Output the [x, y] coordinate of the center of the cell containing the given text.  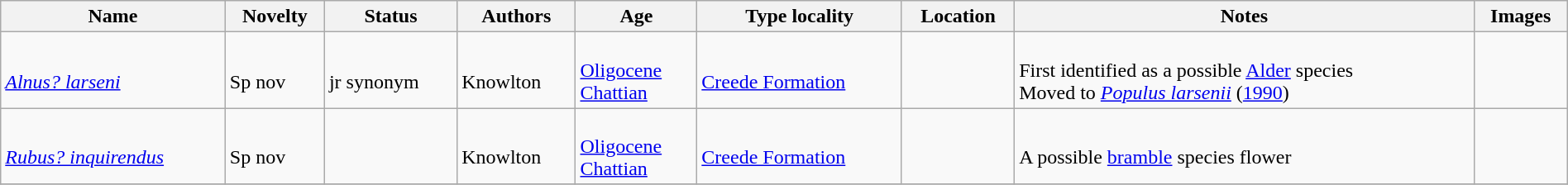
Name [113, 17]
Rubus? inquirendus [113, 146]
A possible bramble species flower [1245, 146]
Images [1520, 17]
Authors [516, 17]
Alnus? larseni [113, 70]
Status [390, 17]
Age [637, 17]
Type locality [800, 17]
First identified as a possible Alder species Moved to Populus larsenii (1990) [1245, 70]
jr synonym [390, 70]
Notes [1245, 17]
Location [958, 17]
Novelty [275, 17]
